Search for the cell housing the specified text and yield its (x, y) center coordinate. 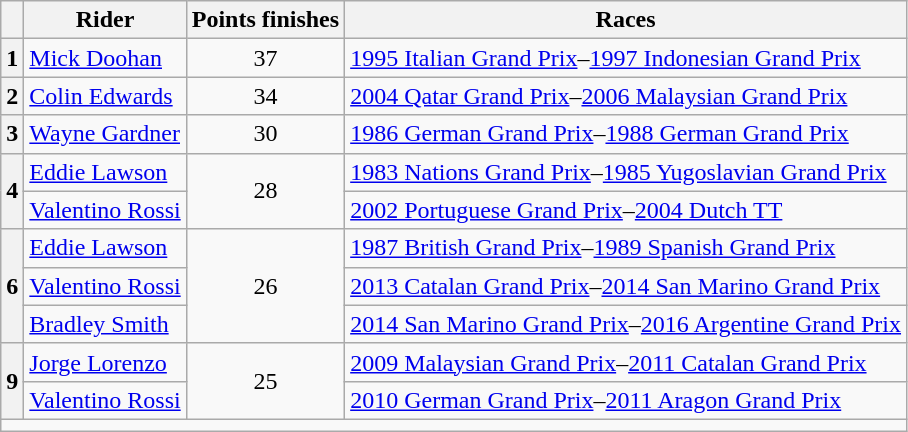
Mick Doohan (105, 58)
1987 British Grand Prix–1989 Spanish Grand Prix (626, 248)
4 (12, 191)
2009 Malaysian Grand Prix–2011 Catalan Grand Prix (626, 362)
2002 Portuguese Grand Prix–2004 Dutch TT (626, 210)
2 (12, 96)
2004 Qatar Grand Prix–2006 Malaysian Grand Prix (626, 96)
Points finishes (265, 20)
1986 German Grand Prix–1988 German Grand Prix (626, 134)
37 (265, 58)
Wayne Gardner (105, 134)
25 (265, 381)
26 (265, 286)
9 (12, 381)
Colin Edwards (105, 96)
30 (265, 134)
1995 Italian Grand Prix–1997 Indonesian Grand Prix (626, 58)
1983 Nations Grand Prix–1985 Yugoslavian Grand Prix (626, 172)
28 (265, 191)
6 (12, 286)
2014 San Marino Grand Prix–2016 Argentine Grand Prix (626, 324)
Races (626, 20)
3 (12, 134)
2010 German Grand Prix–2011 Aragon Grand Prix (626, 400)
1 (12, 58)
Rider (105, 20)
Jorge Lorenzo (105, 362)
Bradley Smith (105, 324)
2013 Catalan Grand Prix–2014 San Marino Grand Prix (626, 286)
34 (265, 96)
